Capture the cell that displays the provided text and extract its [x, y] central coordinate. 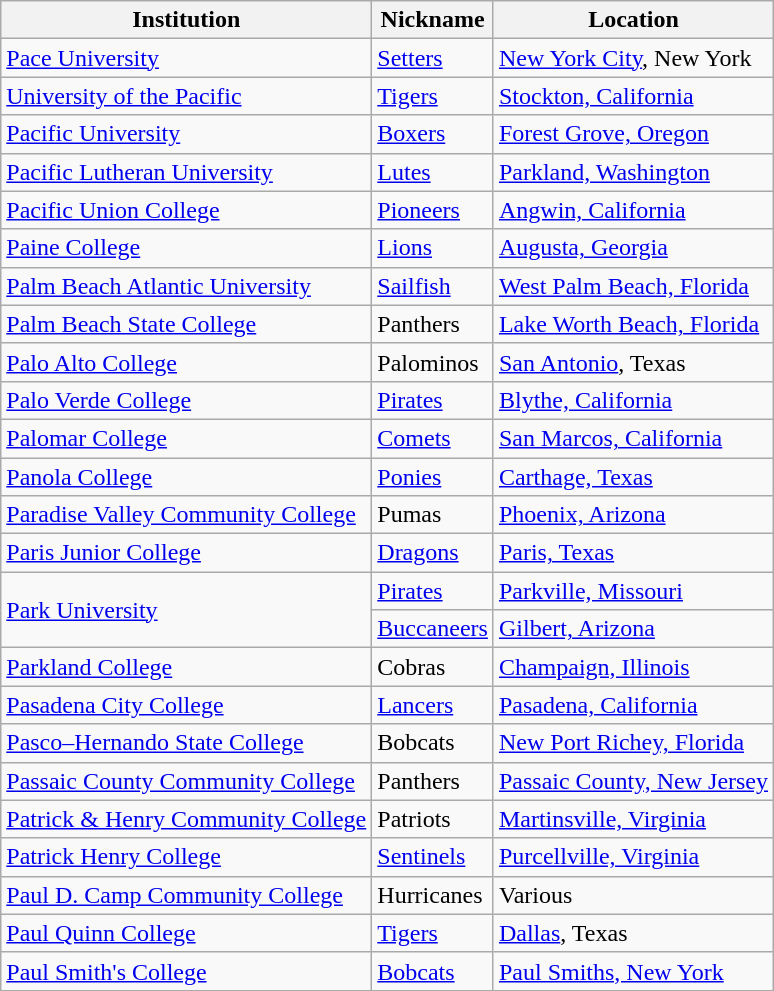
Sailfish [433, 286]
Angwin, California [633, 210]
Patriots [433, 819]
Dallas, Texas [633, 933]
Lutes [433, 172]
Paris, Texas [633, 553]
Pioneers [433, 210]
Palo Verde College [186, 400]
Gilbert, Arizona [633, 629]
Forest Grove, Oregon [633, 134]
Parkland, Washington [633, 172]
Paris Junior College [186, 553]
Nickname [433, 20]
Location [633, 20]
Ponies [433, 477]
Parkland College [186, 667]
Pace University [186, 58]
Pasadena, California [633, 705]
Champaign, Illinois [633, 667]
Boxers [433, 134]
Paul Quinn College [186, 933]
Various [633, 895]
Park University [186, 610]
Panola College [186, 477]
San Marcos, California [633, 438]
Carthage, Texas [633, 477]
New York City, New York [633, 58]
Paul Smith's College [186, 971]
Buccaneers [433, 629]
Pasadena City College [186, 705]
Institution [186, 20]
Lancers [433, 705]
Passaic County, New Jersey [633, 781]
Pacific Union College [186, 210]
Hurricanes [433, 895]
Patrick & Henry Community College [186, 819]
West Palm Beach, Florida [633, 286]
Paul Smiths, New York [633, 971]
Pumas [433, 515]
Palm Beach State College [186, 324]
Pacific Lutheran University [186, 172]
Dragons [433, 553]
Blythe, California [633, 400]
Palomar College [186, 438]
Comets [433, 438]
Stockton, California [633, 96]
Pasco–Hernando State College [186, 743]
Augusta, Georgia [633, 248]
Purcellville, Virginia [633, 857]
Paine College [186, 248]
New Port Richey, Florida [633, 743]
Lions [433, 248]
Palm Beach Atlantic University [186, 286]
Patrick Henry College [186, 857]
Paradise Valley Community College [186, 515]
University of the Pacific [186, 96]
Palo Alto College [186, 362]
Phoenix, Arizona [633, 515]
Passaic County Community College [186, 781]
Cobras [433, 667]
Palominos [433, 362]
Setters [433, 58]
Sentinels [433, 857]
Lake Worth Beach, Florida [633, 324]
Paul D. Camp Community College [186, 895]
Pacific University [186, 134]
Parkville, Missouri [633, 591]
San Antonio, Texas [633, 362]
Martinsville, Virginia [633, 819]
